Extract the (X, Y) coordinate from the center of the cell holding the provided text.  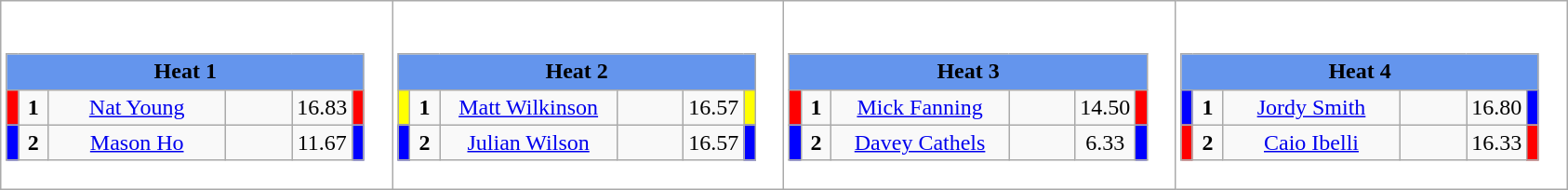
Davey Cathels (921, 142)
Matt Wilkinson (528, 107)
Nat Young (138, 107)
16.33 (1497, 142)
Mason Ho (138, 142)
Julian Wilson (528, 142)
Heat 2 1 Matt Wilkinson 16.57 2 Julian Wilson 16.57 (588, 95)
14.50 (1105, 107)
Heat 4 (1360, 72)
Heat 2 (577, 72)
16.83 (322, 107)
16.80 (1497, 107)
Heat 1 (185, 72)
Heat 3 (968, 72)
Heat 1 1 Nat Young 16.83 2 Mason Ho 11.67 (197, 95)
Heat 3 1 Mick Fanning 14.50 2 Davey Cathels 6.33 (980, 95)
11.67 (322, 142)
6.33 (1105, 142)
Heat 4 1 Jordy Smith 16.80 2 Caio Ibelli 16.33 (1371, 95)
Jordy Smith (1311, 107)
Mick Fanning (921, 107)
Caio Ibelli (1311, 142)
